Search for the cell housing the specified text and yield its [x, y] center coordinate. 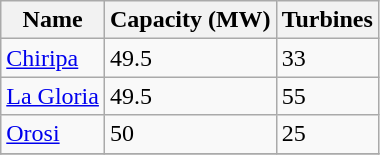
Name [53, 20]
50 [190, 134]
La Gloria [53, 96]
Chiripa [53, 58]
55 [327, 96]
25 [327, 134]
Orosi [53, 134]
33 [327, 58]
Capacity (MW) [190, 20]
Turbines [327, 20]
